From the cell containing the given text, extract its center point as [X, Y] coordinate. 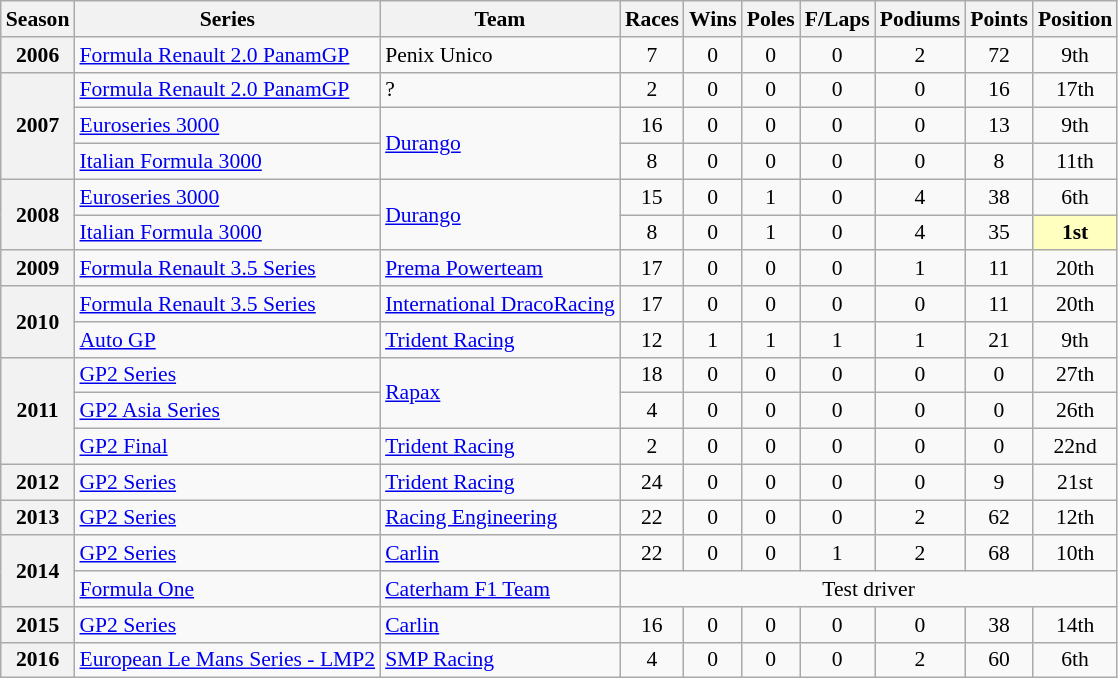
2011 [38, 410]
17th [1075, 90]
Caterham F1 Team [500, 589]
21 [999, 340]
Racing Engineering [500, 518]
Rapax [500, 392]
11th [1075, 162]
Races [652, 19]
2013 [38, 518]
26th [1075, 411]
60 [999, 660]
2015 [38, 625]
Series [227, 19]
21st [1075, 482]
Podiums [920, 19]
22nd [1075, 447]
Points [999, 19]
Penix Unico [500, 55]
9 [999, 482]
62 [999, 518]
Auto GP [227, 340]
2006 [38, 55]
F/Laps [838, 19]
Formula One [227, 589]
2012 [38, 482]
GP2 Final [227, 447]
European Le Mans Series - LMP2 [227, 660]
12 [652, 340]
27th [1075, 375]
Wins [713, 19]
10th [1075, 554]
Prema Powerteam [500, 269]
72 [999, 55]
Position [1075, 19]
? [500, 90]
2010 [38, 322]
2009 [38, 269]
15 [652, 197]
2007 [38, 126]
13 [999, 126]
Poles [771, 19]
1st [1075, 233]
2014 [38, 572]
2016 [38, 660]
2008 [38, 214]
7 [652, 55]
Team [500, 19]
SMP Racing [500, 660]
GP2 Asia Series [227, 411]
24 [652, 482]
14th [1075, 625]
35 [999, 233]
Test driver [869, 589]
International DracoRacing [500, 304]
12th [1075, 518]
68 [999, 554]
18 [652, 375]
Season [38, 19]
